Pinpoint the cell where the given text exists, returning its (x, y) midpoint coordinate. 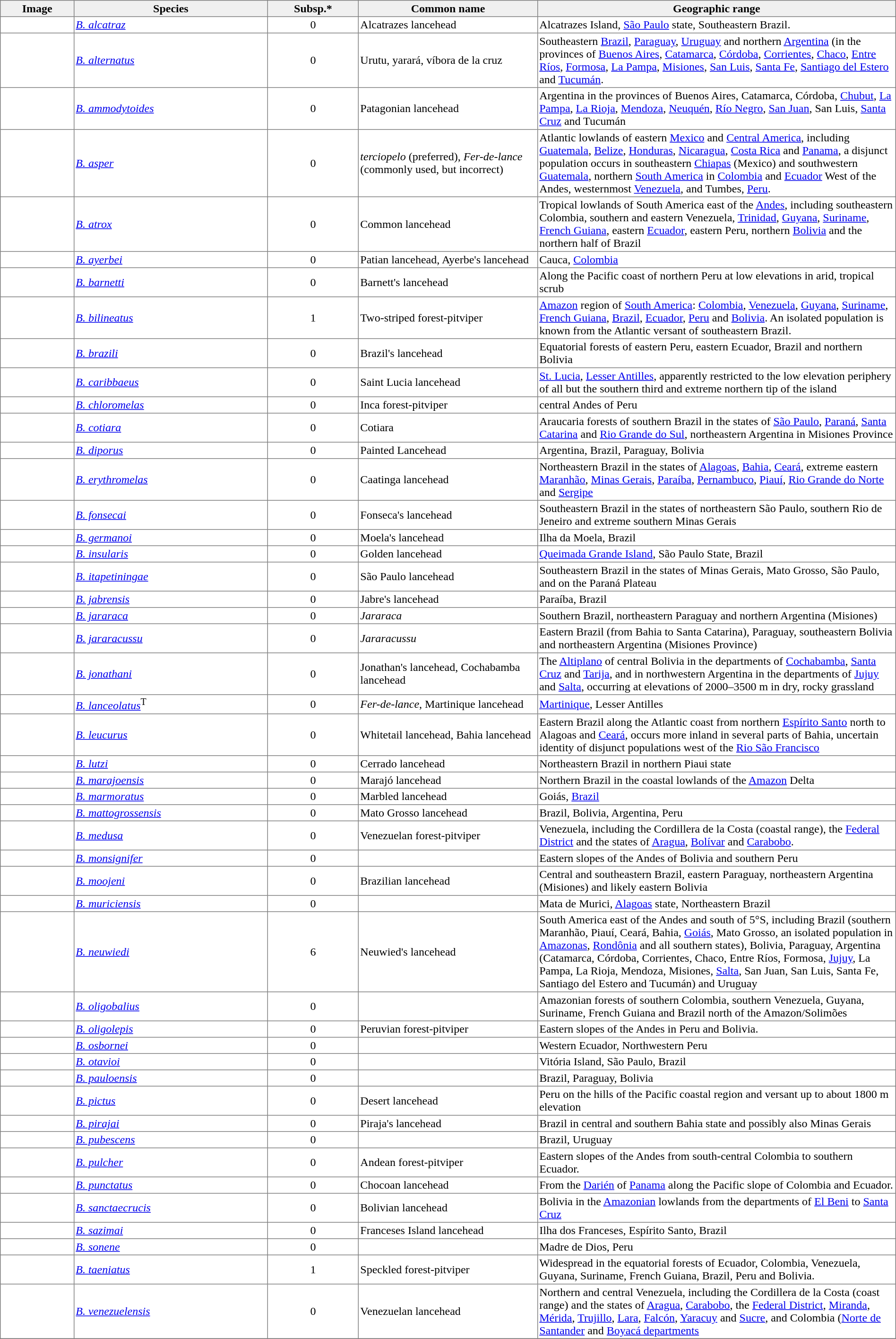
B. sanctaecrucis (171, 1208)
Golden lancehead (448, 554)
Jabre's lancehead (448, 599)
Cerrado lancehead (448, 764)
Northeastern Brazil in northern Piaui state (716, 764)
Desert lancehead (448, 1101)
Fer-de-lance, Martinique lancehead (448, 704)
B. pulcher (171, 1163)
Bolivian lancehead (448, 1208)
Brazilian lancehead (448, 881)
B. jonathani (171, 674)
Urutu, yarará, víbora de la cruz (448, 61)
Central and southeastern Brazil, eastern Paraguay, northeastern Argentina (Misiones) and likely eastern Bolivia (716, 881)
B. sazimai (171, 1231)
B. caribbaeus (171, 383)
Patagonian lancehead (448, 108)
B. alcatraz (171, 25)
B. lanceolatusT (171, 704)
Andean forest-pitviper (448, 1163)
B. monsignifer (171, 858)
Geographic range (716, 9)
Ilha dos Franceses, Espírito Santo, Brazil (716, 1231)
Eastern slopes of the Andes from south-central Colombia to southern Ecuador. (716, 1163)
Paraíba, Brazil (716, 599)
B. lutzi (171, 764)
Mato Grosso lancehead (448, 813)
Cotiara (448, 428)
Saint Lucia lancehead (448, 383)
Peru on the hills of the Pacific coastal region and versant up to about 1800 m elevation (716, 1101)
B. sonene (171, 1247)
B. ammodytoides (171, 108)
B. chloromelas (171, 405)
Western Ecuador, Northwestern Peru (716, 1045)
Vitória Island, São Paulo, Brazil (716, 1062)
B. barnetti (171, 282)
B. mattogrossensis (171, 813)
Bolivia in the Amazonian lowlands from the departments of El Beni to Santa Cruz (716, 1208)
B. taeniatus (171, 1270)
B. fonsecai (171, 515)
Madre de Dios, Peru (716, 1247)
Patian lancehead, Ayerbe's lancehead (448, 260)
Inca forest-pitviper (448, 405)
Barnett's lancehead (448, 282)
Jonathan's lancehead, Cochabamba lancehead (448, 674)
B. medusa (171, 836)
From the Darién of Panama along the Pacific slope of Colombia and Ecuador. (716, 1185)
Chocoan lancehead (448, 1185)
Jararacussu (448, 638)
B. moojeni (171, 881)
Venezuelan lancehead (448, 1312)
B. oligolepis (171, 1029)
Alcatrazes Island, São Paulo state, Southeastern Brazil. (716, 25)
B. insularis (171, 554)
Mata de Murici, Alagoas state, Northeastern Brazil (716, 904)
Brazil's lancehead (448, 353)
Jararaca (448, 616)
Marajó lancehead (448, 780)
B. osbornei (171, 1045)
B. bilineatus (171, 318)
Cauca, Colombia (716, 260)
B. oligobalius (171, 1007)
B. punctatus (171, 1185)
B. alternatus (171, 61)
B. itapetiningae (171, 577)
B. ayerbei (171, 260)
B. otavioi (171, 1062)
Piraja's lancehead (448, 1123)
Speckled forest-pitviper (448, 1270)
B. pauloensis (171, 1078)
Southeastern Brazil in the states of northeastern São Paulo, southern Rio de Jeneiro and extreme southern Minas Gerais (716, 515)
Brazil, Uruguay (716, 1140)
St. Lucia, Lesser Antilles, apparently restricted to the low elevation periphery of all but the southern third and extreme northern tip of the island (716, 383)
B. asper (171, 163)
B. cotiara (171, 428)
B. neuwiedi (171, 952)
Southeastern Brazil in the states of Minas Gerais, Mato Grosso, São Paulo, and on the Paraná Plateau (716, 577)
Franceses Island lancehead (448, 1231)
Brazil in central and southern Bahia state and possibly also Minas Gerais (716, 1123)
Ilha da Moela, Brazil (716, 538)
Goiás, Brazil (716, 797)
Equatorial forests of eastern Peru, eastern Ecuador, Brazil and northern Bolivia (716, 353)
Species (171, 9)
terciopelo (preferred), Fer-de-lance (commonly used, but incorrect) (448, 163)
B. pirajai (171, 1123)
Moela's lancehead (448, 538)
Venezuela, including the Cordillera de la Costa (coastal range), the Federal District and the states of Aragua, Bolívar and Carabobo. (716, 836)
Alcatrazes lancehead (448, 25)
B. jabrensis (171, 599)
B. diporus (171, 450)
Caatinga lancehead (448, 479)
B. venezuelensis (171, 1312)
Neuwied's lancehead (448, 952)
B. muriciensis (171, 904)
São Paulo lancehead (448, 577)
Martinique, Lesser Antilles (716, 704)
Along the Pacific coast of northern Peru at low elevations in arid, tropical scrub (716, 282)
Venezuelan forest-pitviper (448, 836)
Whitetail lancehead, Bahia lancehead (448, 735)
B. marajoensis (171, 780)
Argentina, Brazil, Paraguay, Bolivia (716, 450)
Northern Brazil in the coastal lowlands of the Amazon Delta (716, 780)
Painted Lancehead (448, 450)
B. pictus (171, 1101)
Image (37, 9)
Eastern slopes of the Andes of Bolivia and southern Peru (716, 858)
central Andes of Peru (716, 405)
Peruvian forest-pitviper (448, 1029)
Eastern slopes of the Andes in Peru and Bolivia. (716, 1029)
Subsp.* (313, 9)
Common lancehead (448, 224)
Two-striped forest-pitviper (448, 318)
6 (313, 952)
Brazil, Bolivia, Argentina, Peru (716, 813)
Common name (448, 9)
B. leucurus (171, 735)
B. brazili (171, 353)
Brazil, Paraguay, Bolivia (716, 1078)
B. erythromelas (171, 479)
Queimada Grande Island, São Paulo State, Brazil (716, 554)
B. atrox (171, 224)
Widespread in the equatorial forests of Ecuador, Colombia, Venezuela, Guyana, Suriname, French Guiana, Brazil, Peru and Bolivia. (716, 1270)
Eastern Brazil (from Bahia to Santa Catarina), Paraguay, southeastern Bolivia and northeastern Argentina (Misiones Province) (716, 638)
Amazonian forests of southern Colombia, southern Venezuela, Guyana, Suriname, French Guiana and Brazil north of the Amazon/Solimões (716, 1007)
Southern Brazil, northeastern Paraguay and northern Argentina (Misiones) (716, 616)
B. marmoratus (171, 797)
B. pubescens (171, 1140)
Marbled lancehead (448, 797)
Fonseca's lancehead (448, 515)
B. jararacussu (171, 638)
B. germanoi (171, 538)
B. jararaca (171, 616)
